Detect which cell encompasses the target text, then output its [X, Y] center coordinate. 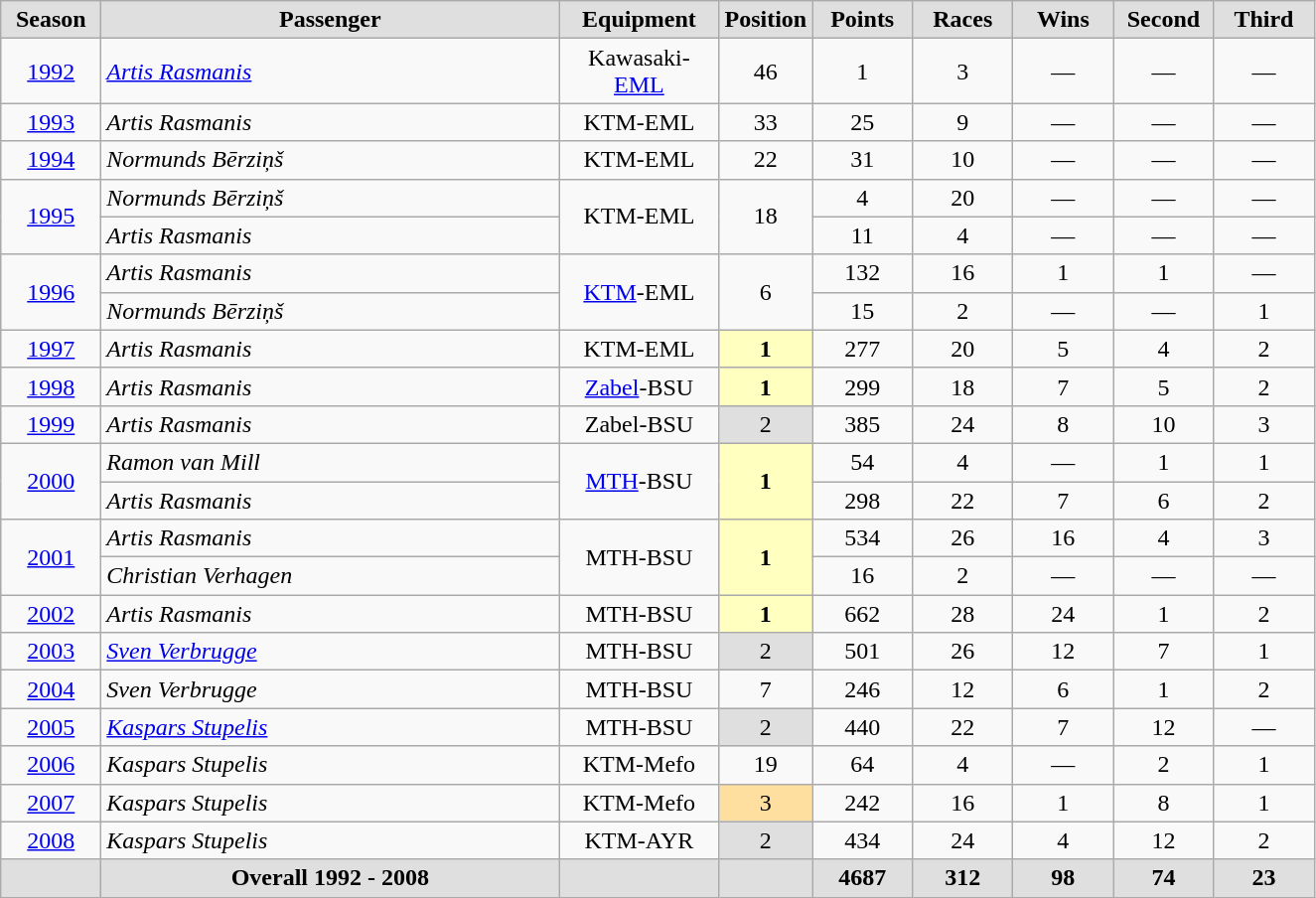
46 [766, 72]
28 [963, 614]
1994 [52, 160]
1998 [52, 386]
1996 [52, 292]
23 [1263, 878]
2000 [52, 481]
9 [963, 122]
298 [862, 500]
1992 [52, 72]
1997 [52, 349]
19 [766, 765]
74 [1164, 878]
534 [862, 538]
Races [963, 20]
2006 [52, 765]
385 [862, 424]
64 [862, 765]
Second [1164, 20]
Equipment [640, 20]
1995 [52, 217]
Christian Verhagen [330, 576]
15 [862, 311]
Position [766, 20]
Overall 1992 - 2008 [330, 878]
242 [862, 803]
132 [862, 273]
2002 [52, 614]
Passenger [330, 20]
Kawasaki-EML [640, 72]
Third [1263, 20]
Ramon van Mill [330, 462]
KTM-AYR [640, 840]
1999 [52, 424]
Season [52, 20]
2005 [52, 727]
2003 [52, 652]
Wins [1063, 20]
33 [766, 122]
1993 [52, 122]
2004 [52, 689]
54 [862, 462]
312 [963, 878]
299 [862, 386]
Points [862, 20]
501 [862, 652]
662 [862, 614]
2008 [52, 840]
246 [862, 689]
440 [862, 727]
277 [862, 349]
25 [862, 122]
11 [862, 235]
2007 [52, 803]
4687 [862, 878]
2001 [52, 557]
31 [862, 160]
434 [862, 840]
98 [1063, 878]
